Find where the given text appears and provide that cell's center as (X, Y) coordinate. 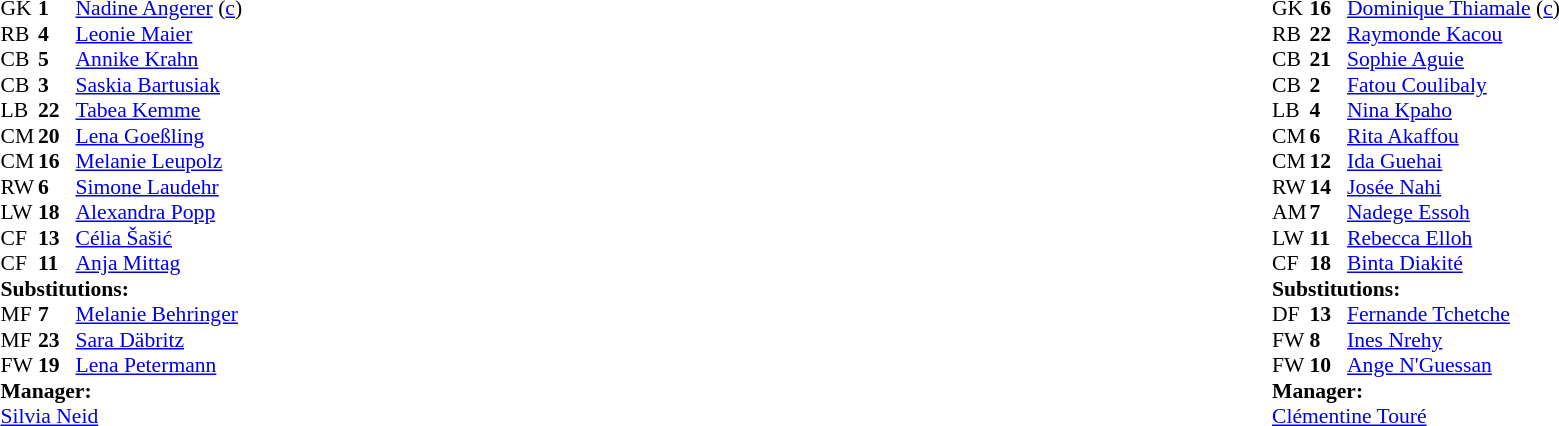
2 (1329, 85)
8 (1329, 340)
10 (1329, 365)
23 (57, 340)
Simone Laudehr (160, 187)
Melanie Behringer (160, 315)
Annike Krahn (160, 59)
Sara Däbritz (160, 340)
Manager: (121, 391)
Alexandra Popp (160, 213)
12 (1329, 161)
Leonie Maier (160, 34)
Célia Šašić (160, 238)
19 (57, 365)
Tabea Kemme (160, 111)
Saskia Bartusiak (160, 85)
AM (1291, 213)
DF (1291, 315)
16 (57, 161)
14 (1329, 187)
21 (1329, 59)
5 (57, 59)
Lena Goeßling (160, 136)
20 (57, 136)
Lena Petermann (160, 365)
Substitutions: (121, 289)
Anja Mittag (160, 263)
3 (57, 85)
Melanie Leupolz (160, 161)
